From the cell containing the given text, extract its center point as [x, y] coordinate. 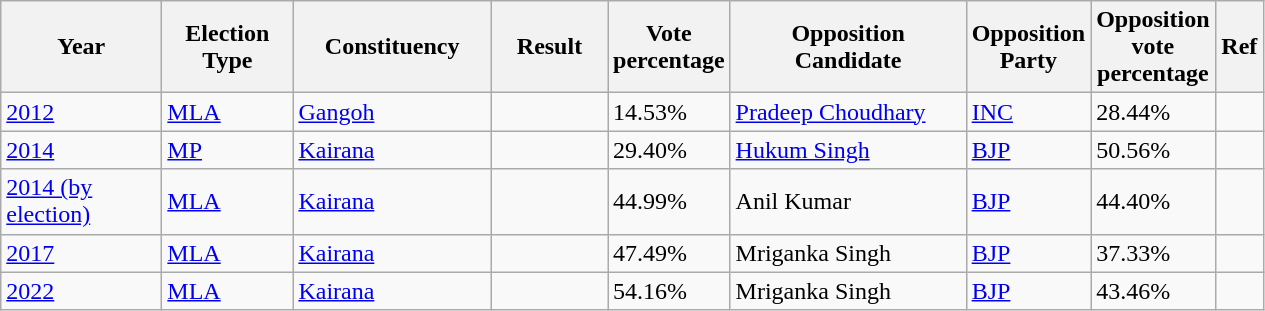
2012 [82, 112]
Constituency [392, 47]
54.16% [670, 291]
Hukum Singh [848, 150]
Opposition vote percentage [1153, 47]
47.49% [670, 253]
44.99% [670, 202]
Result [549, 47]
44.40% [1153, 202]
2017 [82, 253]
Anil Kumar [848, 202]
MP [228, 150]
29.40% [670, 150]
INC [1028, 112]
Year [82, 47]
Opposition Party [1028, 47]
Opposition Candidate [848, 47]
Ref [1240, 47]
14.53% [670, 112]
50.56% [1153, 150]
2014 [82, 150]
37.33% [1153, 253]
2014 (by election) [82, 202]
43.46% [1153, 291]
2022 [82, 291]
Vote percentage [670, 47]
Gangoh [392, 112]
Election Type [228, 47]
Pradeep Choudhary [848, 112]
28.44% [1153, 112]
